Detect which cell encompasses the target text, then output its [X, Y] center coordinate. 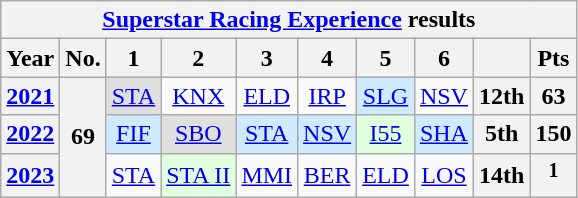
4 [328, 58]
Pts [554, 58]
2021 [30, 96]
2 [198, 58]
MMI [267, 176]
SHA [444, 134]
6 [444, 58]
Year [30, 58]
63 [554, 96]
Superstar Racing Experience results [289, 20]
2022 [30, 134]
IRP [328, 96]
FIF [133, 134]
SBO [198, 134]
LOS [444, 176]
2023 [30, 176]
14th [501, 176]
No. [83, 58]
12th [501, 96]
KNX [198, 96]
69 [83, 138]
5th [501, 134]
BER [328, 176]
I55 [386, 134]
3 [267, 58]
STA II [198, 176]
150 [554, 134]
SLG [386, 96]
5 [386, 58]
